For the text-containing cell, return its midpoint in [x, y] coordinate format. 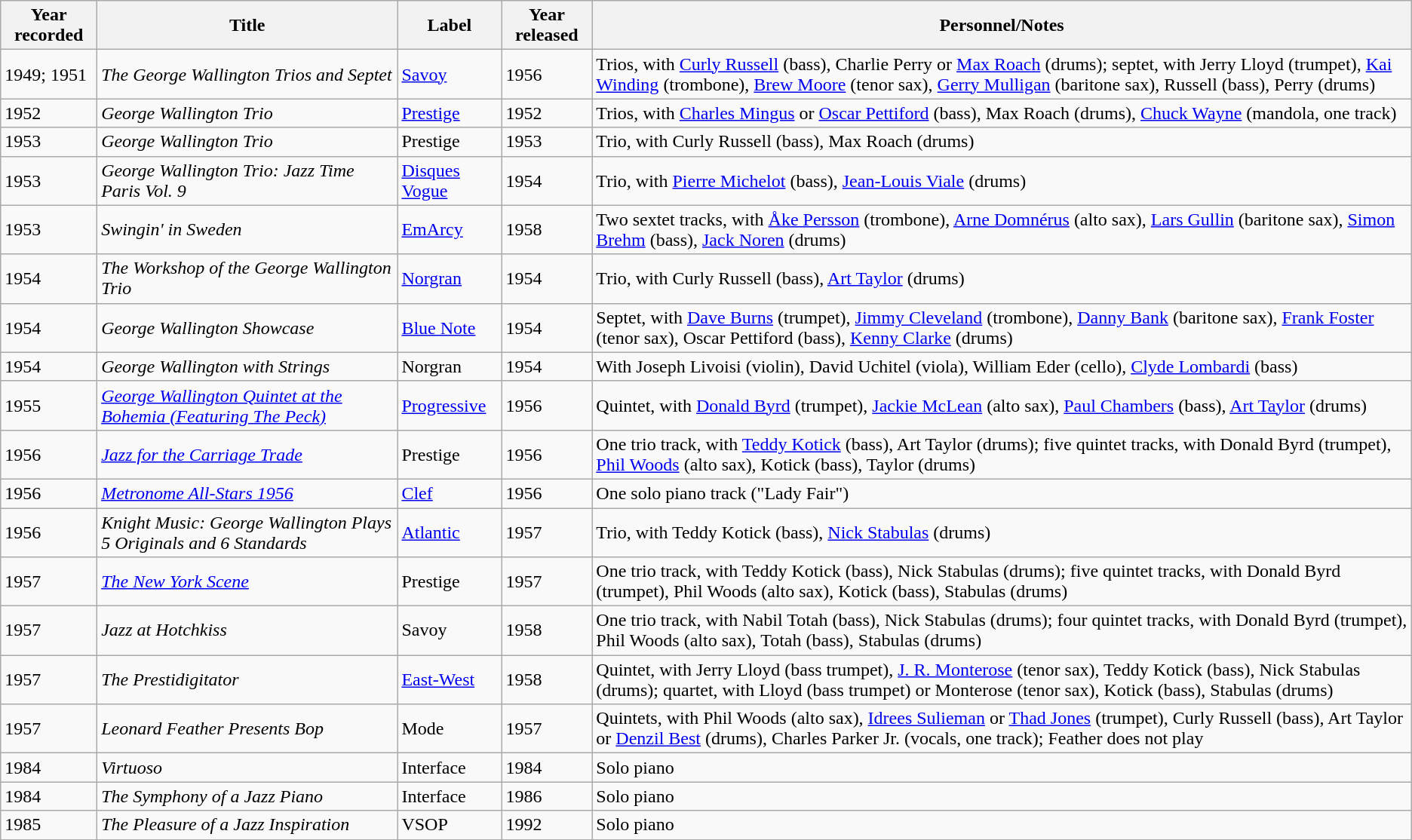
Trio, with Curly Russell (bass), Art Taylor (drums) [1002, 279]
Trio, with Pierre Michelot (bass), Jean-Louis Viale (drums) [1002, 181]
1955 [49, 406]
EmArcy [450, 229]
George Wallington with Strings [247, 366]
Swingin' in Sweden [247, 229]
George Wallington Quintet at the Bohemia (Featuring The Peck) [247, 406]
Leonard Feather Presents Bop [247, 728]
Quintet, with Donald Byrd (trumpet), Jackie McLean (alto sax), Paul Chambers (bass), Art Taylor (drums) [1002, 406]
Blue Note [450, 327]
1992 [547, 825]
Trio, with Curly Russell (bass), Max Roach (drums) [1002, 142]
Progressive [450, 406]
Trios, with Charles Mingus or Oscar Pettiford (bass), Max Roach (drums), Chuck Wayne (mandola, one track) [1002, 113]
Clef [450, 493]
1986 [547, 796]
Atlantic [450, 532]
Jazz for the Carriage Trade [247, 454]
Metronome All-Stars 1956 [247, 493]
The George Wallington Trios and Septet [247, 74]
Trio, with Teddy Kotick (bass), Nick Stabulas (drums) [1002, 532]
Knight Music: George Wallington Plays 5 Originals and 6 Standards [247, 532]
1949; 1951 [49, 74]
The Prestidigitator [247, 680]
Personnel/Notes [1002, 26]
Two sextet tracks, with Åke Persson (trombone), Arne Domnérus (alto sax), Lars Gullin (baritone sax), Simon Brehm (bass), Jack Noren (drums) [1002, 229]
Virtuoso [247, 768]
East-West [450, 680]
Disques Vogue [450, 181]
The Symphony of a Jazz Piano [247, 796]
Year recorded [49, 26]
With Joseph Livoisi (violin), David Uchitel (viola), William Eder (cello), Clyde Lombardi (bass) [1002, 366]
The Pleasure of a Jazz Inspiration [247, 825]
Label [450, 26]
Jazz at Hotchkiss [247, 630]
The Workshop of the George Wallington Trio [247, 279]
Mode [450, 728]
The New York Scene [247, 582]
George Wallington Showcase [247, 327]
1985 [49, 825]
VSOP [450, 825]
Title [247, 26]
Year released [547, 26]
George Wallington Trio: Jazz Time Paris Vol. 9 [247, 181]
One solo piano track ("Lady Fair") [1002, 493]
